Find where the given text appears and provide that cell's center as (x, y) coordinate. 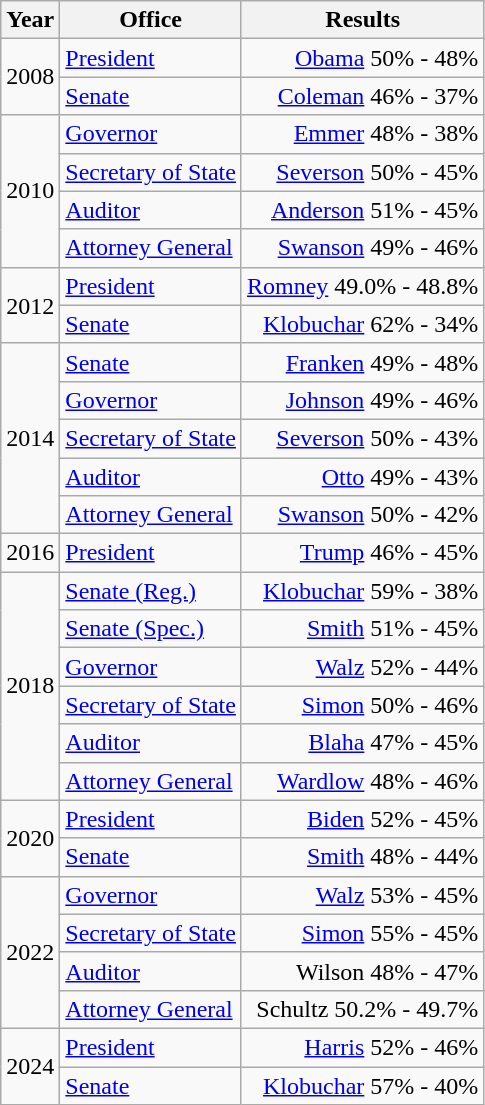
Simon 50% - 46% (362, 705)
Swanson 50% - 42% (362, 515)
Klobuchar 59% - 38% (362, 591)
2010 (30, 191)
Walz 52% - 44% (362, 667)
Wardlow 48% - 46% (362, 781)
Trump 46% - 45% (362, 553)
Klobuchar 62% - 34% (362, 324)
Romney 49.0% - 48.8% (362, 286)
Coleman 46% - 37% (362, 96)
Obama 50% - 48% (362, 58)
Smith 48% - 44% (362, 857)
2022 (30, 952)
Otto 49% - 43% (362, 477)
Walz 53% - 45% (362, 895)
Swanson 49% - 46% (362, 248)
Senate (Spec.) (151, 629)
Johnson 49% - 46% (362, 400)
Klobuchar 57% - 40% (362, 1085)
2014 (30, 438)
Emmer 48% - 38% (362, 134)
Severson 50% - 43% (362, 438)
Anderson 51% - 45% (362, 210)
Harris 52% - 46% (362, 1047)
2012 (30, 305)
Year (30, 20)
Blaha 47% - 45% (362, 743)
2020 (30, 838)
Results (362, 20)
Senate (Reg.) (151, 591)
Simon 55% - 45% (362, 933)
Severson 50% - 45% (362, 172)
2016 (30, 553)
2018 (30, 686)
Biden 52% - 45% (362, 819)
Franken 49% - 48% (362, 362)
2008 (30, 77)
Office (151, 20)
2024 (30, 1066)
Smith 51% - 45% (362, 629)
Schultz 50.2% - 49.7% (362, 1009)
Wilson 48% - 47% (362, 971)
